Output the [x, y] coordinate of the center of the cell containing the given text.  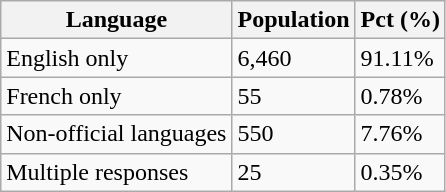
Multiple responses [116, 172]
Language [116, 20]
91.11% [400, 58]
7.76% [400, 134]
550 [294, 134]
0.35% [400, 172]
English only [116, 58]
French only [116, 96]
6,460 [294, 58]
25 [294, 172]
Non-official languages [116, 134]
55 [294, 96]
Population [294, 20]
Pct (%) [400, 20]
0.78% [400, 96]
